Pinpoint the cell where the given text exists, returning its [x, y] midpoint coordinate. 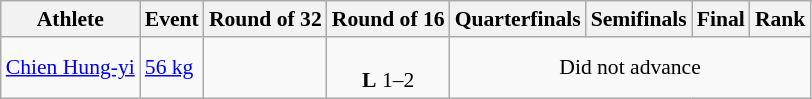
56 kg [172, 68]
Rank [780, 19]
Athlete [70, 19]
Event [172, 19]
Semifinals [639, 19]
Chien Hung-yi [70, 68]
Final [721, 19]
Round of 16 [388, 19]
Round of 32 [266, 19]
L 1–2 [388, 68]
Did not advance [630, 68]
Quarterfinals [518, 19]
